Extract the [x, y] coordinate from the center of the cell holding the provided text.  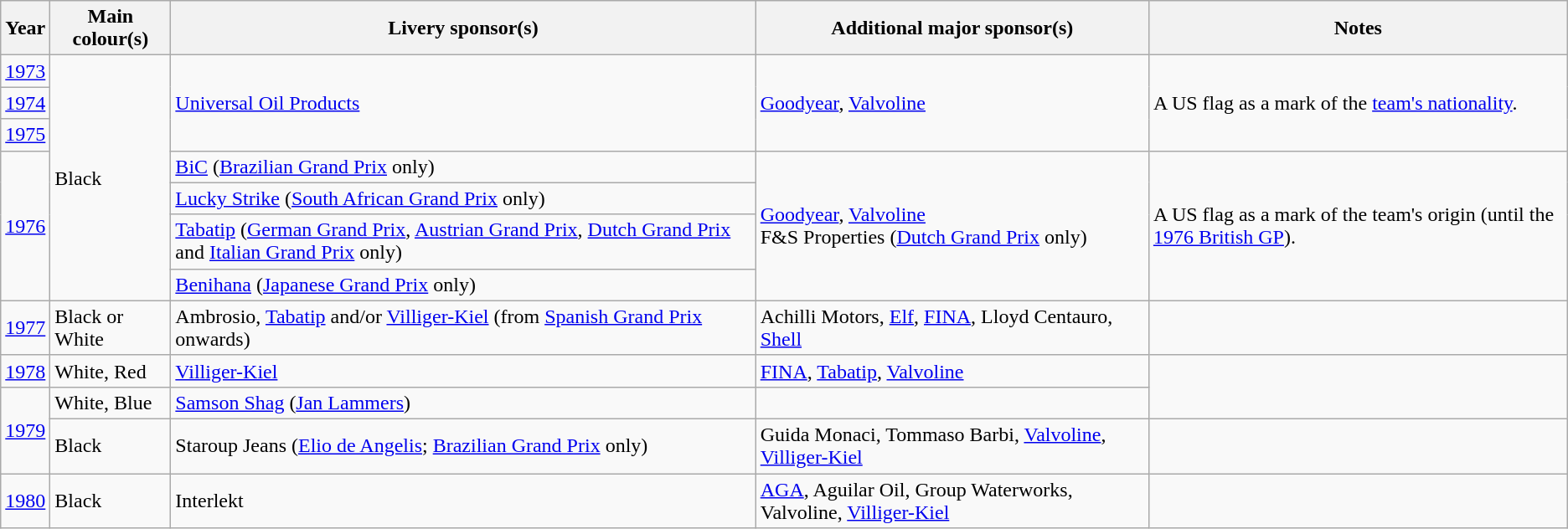
Interlekt [463, 501]
Ambrosio, Tabatip and/or Villiger-Kiel (from Spanish Grand Prix onwards) [463, 328]
A US flag as a mark of the team's nationality. [1358, 103]
Benihana (Japanese Grand Prix only) [463, 285]
FINA, Tabatip, Valvoline [952, 371]
BiC (Brazilian Grand Prix only) [463, 167]
Universal Oil Products [463, 103]
1978 [25, 371]
Staroup Jeans (Elio de Angelis; Brazilian Grand Prix only) [463, 445]
Achilli Motors, Elf, FINA, Lloyd Centauro, Shell [952, 328]
Villiger-Kiel [463, 371]
Additional major sponsor(s) [952, 28]
Goodyear, Valvoline [952, 103]
Livery sponsor(s) [463, 28]
Guida Monaci, Tommaso Barbi, Valvoline, Villiger-Kiel [952, 445]
Black or White [111, 328]
1973 [25, 71]
White, Blue [111, 403]
1975 [25, 135]
Main colour(s) [111, 28]
1974 [25, 103]
Samson Shag (Jan Lammers) [463, 403]
AGA, Aguilar Oil, Group Waterworks, Valvoline, Villiger-Kiel [952, 501]
Notes [1358, 28]
A US flag as a mark of the team's origin (until the 1976 British GP). [1358, 226]
1980 [25, 501]
1976 [25, 226]
Tabatip (German Grand Prix, Austrian Grand Prix, Dutch Grand Prix and Italian Grand Prix only) [463, 241]
Lucky Strike (South African Grand Prix only) [463, 198]
Goodyear, ValvolineF&S Properties (Dutch Grand Prix only) [952, 226]
Year [25, 28]
1977 [25, 328]
1979 [25, 430]
White, Red [111, 371]
